From the cell containing the given text, extract its center point as (X, Y) coordinate. 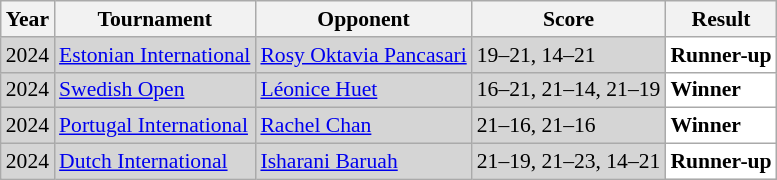
Léonice Huet (363, 90)
Score (569, 19)
Rachel Chan (363, 126)
19–21, 14–21 (569, 55)
Isharani Baruah (363, 162)
Portugal International (154, 126)
Rosy Oktavia Pancasari (363, 55)
Estonian International (154, 55)
Opponent (363, 19)
Dutch International (154, 162)
21–16, 21–16 (569, 126)
Swedish Open (154, 90)
16–21, 21–14, 21–19 (569, 90)
Year (28, 19)
Tournament (154, 19)
Result (720, 19)
21–19, 21–23, 14–21 (569, 162)
